Detect which cell encompasses the target text, then output its [x, y] center coordinate. 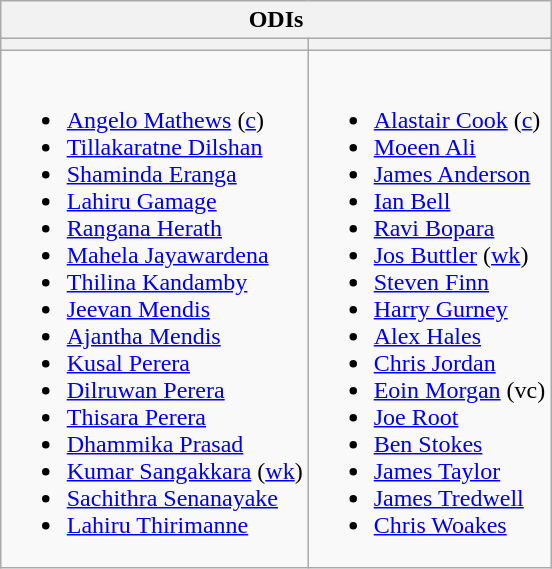
ODIs [276, 20]
